Return the [x, y] coordinate for the center point of the cell that contains the specified text.  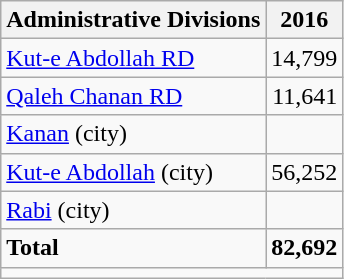
Kut-e Abdollah (city) [134, 172]
14,799 [304, 58]
Kanan (city) [134, 134]
2016 [304, 20]
11,641 [304, 96]
Administrative Divisions [134, 20]
82,692 [304, 248]
Qaleh Chanan RD [134, 96]
Kut-e Abdollah RD [134, 58]
Rabi (city) [134, 210]
Total [134, 248]
56,252 [304, 172]
